Find where the given text appears and provide that cell's center as (X, Y) coordinate. 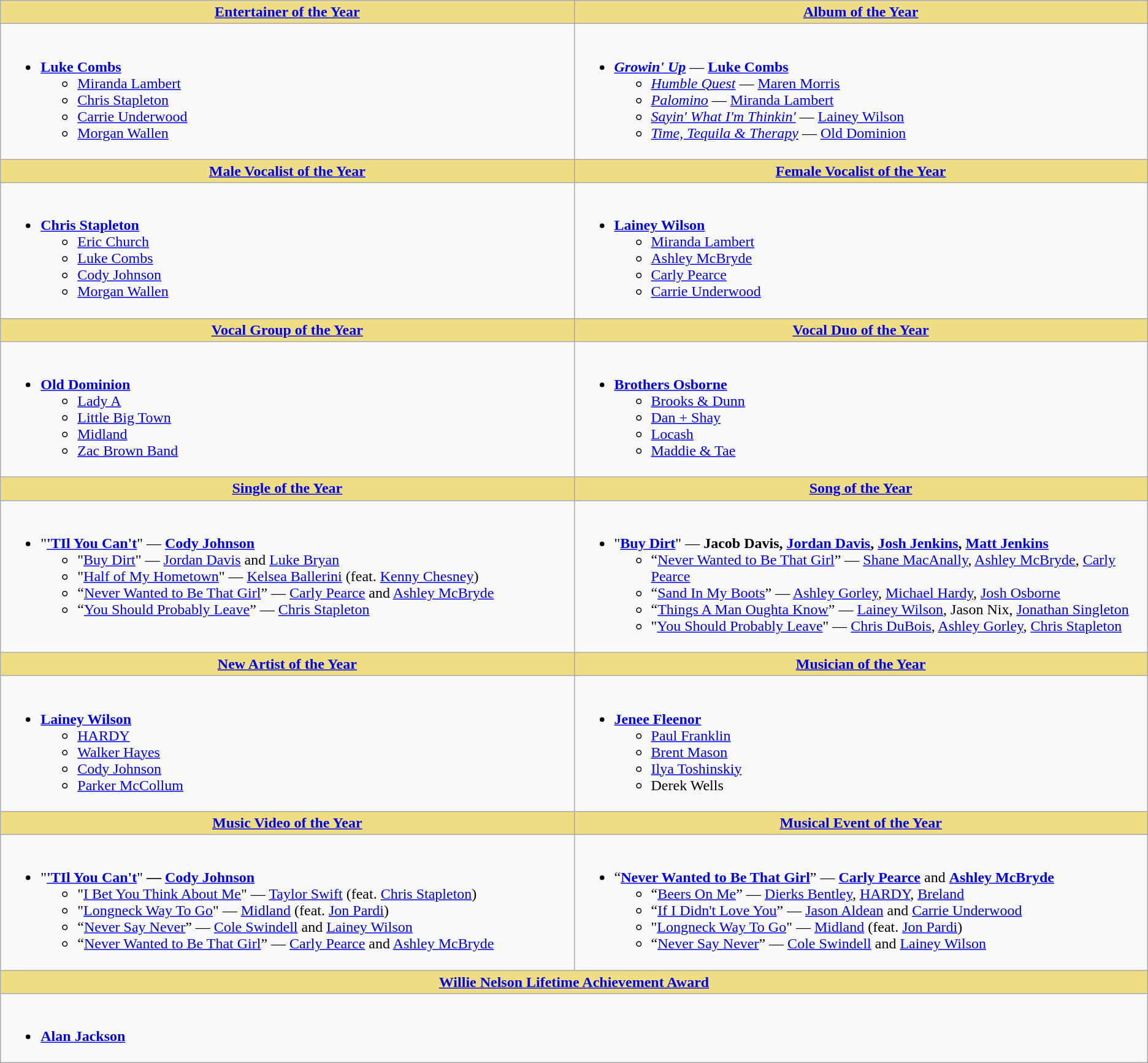
Female Vocalist of the Year (861, 171)
Musician of the Year (861, 664)
Song of the Year (861, 489)
Musical Event of the Year (861, 823)
Lainey WilsonHARDYWalker HayesCody JohnsonParker McCollum (287, 743)
Jenee FleenorPaul FranklinBrent MasonIlya ToshinskiyDerek Wells (861, 743)
Album of the Year (861, 12)
Entertainer of the Year (287, 12)
Luke CombsMiranda LambertChris StapletonCarrie UnderwoodMorgan Wallen (287, 92)
Male Vocalist of the Year (287, 171)
Brothers OsborneBrooks & DunnDan + ShayLocashMaddie & Tae (861, 410)
Single of the Year (287, 489)
Lainey WilsonMiranda LambertAshley McBrydeCarly PearceCarrie Underwood (861, 250)
Chris StapletonEric ChurchLuke CombsCody JohnsonMorgan Wallen (287, 250)
Vocal Duo of the Year (861, 330)
Music Video of the Year (287, 823)
Vocal Group of the Year (287, 330)
Willie Nelson Lifetime Achievement Award (574, 981)
Old DominionLady ALittle Big TownMidlandZac Brown Band (287, 410)
New Artist of the Year (287, 664)
Alan Jackson (574, 1029)
